Return [x, y] of the center of cell containing provided text 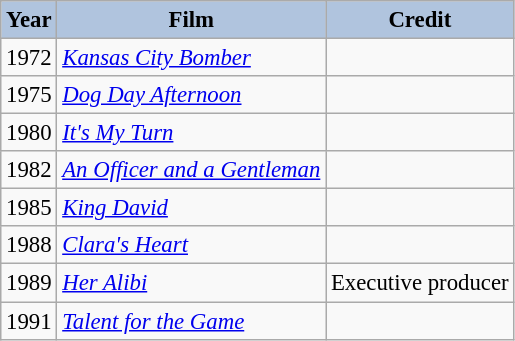
Dog Day Afternoon [192, 95]
Credit [420, 20]
1991 [29, 321]
Kansas City Bomber [192, 58]
1985 [29, 208]
Year [29, 20]
1988 [29, 245]
Film [192, 20]
1975 [29, 95]
It's My Turn [192, 133]
Talent for the Game [192, 321]
Her Alibi [192, 283]
1980 [29, 133]
An Officer and a Gentleman [192, 170]
Executive producer [420, 283]
King David [192, 208]
1989 [29, 283]
1972 [29, 58]
Clara's Heart [192, 245]
1982 [29, 170]
